Detect which cell encompasses the target text, then output its [X, Y] center coordinate. 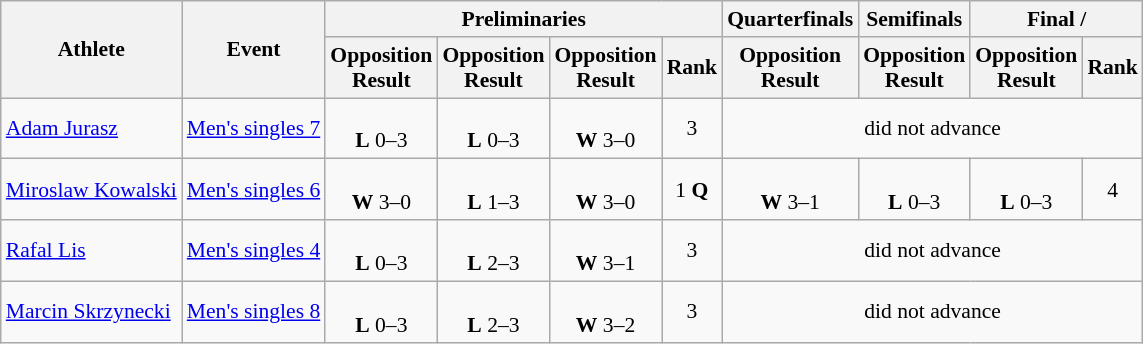
Marcin Skrzynecki [92, 312]
Adam Jurasz [92, 128]
4 [1112, 190]
1 Q [692, 190]
Men's singles 8 [254, 312]
Rafal Lis [92, 250]
Quarterfinals [790, 19]
Preliminaries [524, 19]
Athlete [92, 50]
Final / [1056, 19]
Men's singles 4 [254, 250]
L 1–3 [493, 190]
Event [254, 50]
Semifinals [914, 19]
Men's singles 7 [254, 128]
Miroslaw Kowalski [92, 190]
W 3–2 [605, 312]
Men's singles 6 [254, 190]
